For the text-containing cell, return its midpoint in (X, Y) coordinate format. 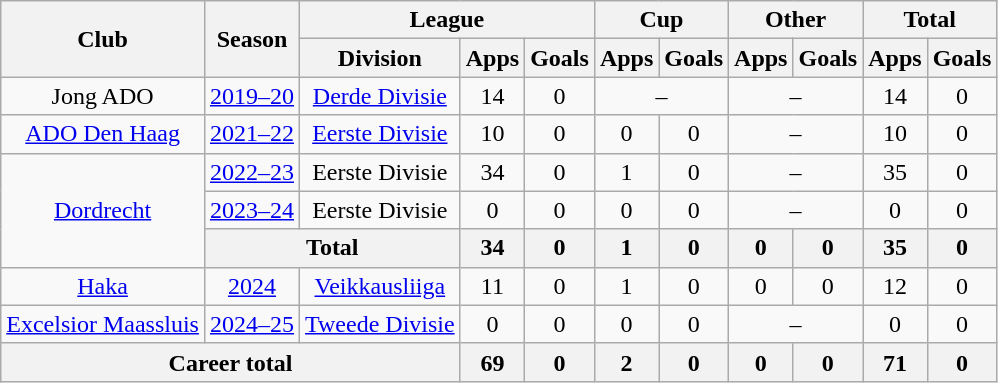
Dordrecht (103, 210)
11 (492, 286)
Cup (661, 20)
2023–24 (252, 210)
Veikkausliiga (380, 286)
Jong ADO (103, 96)
Other (796, 20)
Derde Divisie (380, 96)
Division (380, 58)
Haka (103, 286)
71 (895, 362)
Season (252, 39)
12 (895, 286)
Tweede Divisie (380, 324)
2024–25 (252, 324)
Career total (230, 362)
2021–22 (252, 134)
Club (103, 39)
ADO Den Haag (103, 134)
League (448, 20)
2 (626, 362)
69 (492, 362)
Excelsior Maassluis (103, 324)
2022–23 (252, 172)
2019–20 (252, 96)
2024 (252, 286)
